Locate the cell with the specified text and output its [X, Y] center coordinate. 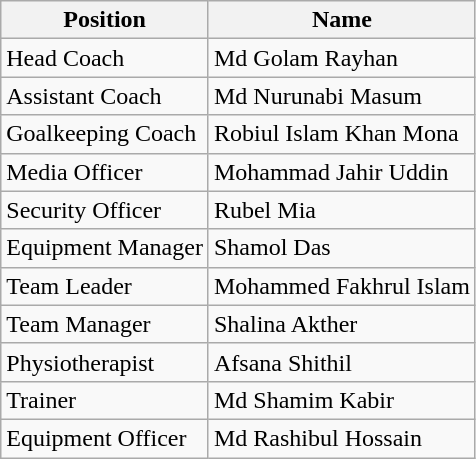
Rubel Mia [342, 210]
Goalkeeping Coach [105, 134]
Security Officer [105, 210]
Md Golam Rayhan [342, 58]
Team Leader [105, 286]
Team Manager [105, 324]
Equipment Manager [105, 248]
Trainer [105, 400]
Shalina Akther [342, 324]
Position [105, 20]
Afsana Shithil [342, 362]
Md Nurunabi Masum [342, 96]
Physiotherapist [105, 362]
Head Coach [105, 58]
Shamol Das [342, 248]
Assistant Coach [105, 96]
Mohammed Fakhrul Islam [342, 286]
Name [342, 20]
Mohammad Jahir Uddin [342, 172]
Md Shamim Kabir [342, 400]
Media Officer [105, 172]
Robiul Islam Khan Mona [342, 134]
Md Rashibul Hossain [342, 438]
Equipment Officer [105, 438]
